Locate the cell with the specified text and output its [X, Y] center coordinate. 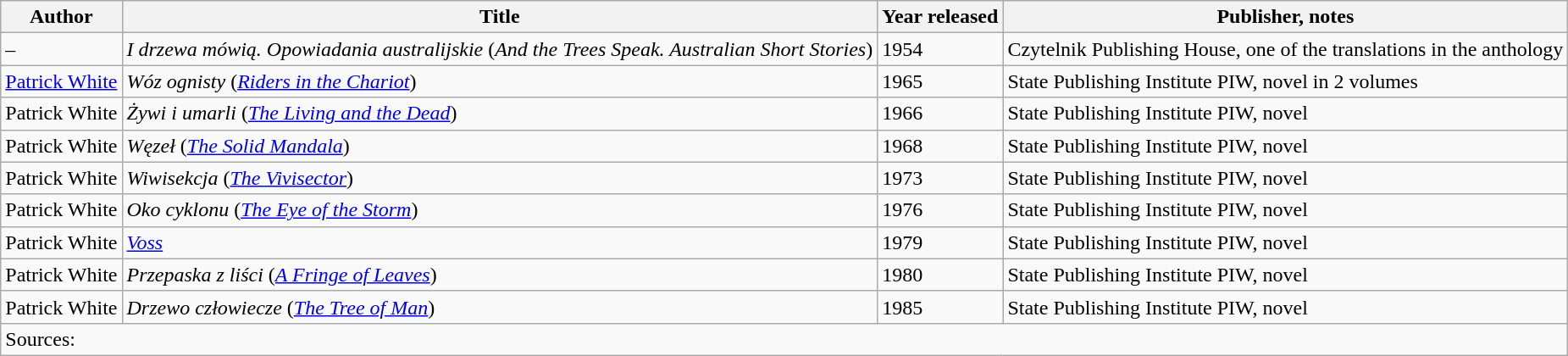
1985 [940, 307]
Drzewo człowiecze (The Tree of Man) [500, 307]
1966 [940, 114]
1980 [940, 275]
Oko cyklonu (The Eye of the Storm) [500, 210]
Author [61, 17]
1976 [940, 210]
State Publishing Institute PIW, novel in 2 volumes [1286, 81]
1954 [940, 49]
Czytelnik Publishing House, one of the translations in the anthology [1286, 49]
1965 [940, 81]
Sources: [784, 339]
Publisher, notes [1286, 17]
I drzewa mówią. Opowiadania australijskie (And the Trees Speak. Australian Short Stories) [500, 49]
Węzeł (The Solid Mandala) [500, 146]
Year released [940, 17]
Wóz ognisty (Riders in the Chariot) [500, 81]
Żywi i umarli (The Living and the Dead) [500, 114]
1973 [940, 178]
Wiwisekcja (The Vivisector) [500, 178]
Przepaska z liści (A Fringe of Leaves) [500, 275]
1968 [940, 146]
Title [500, 17]
– [61, 49]
1979 [940, 242]
Voss [500, 242]
